Determine the (x, y) coordinate at the center of the cell enclosing the given text.  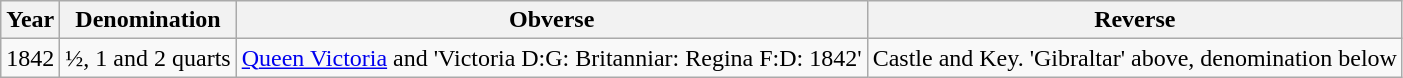
Obverse (552, 20)
Castle and Key. 'Gibraltar' above, denomination below (1134, 58)
Denomination (148, 20)
Year (30, 20)
½, 1 and 2 quarts (148, 58)
Reverse (1134, 20)
1842 (30, 58)
Queen Victoria and 'Victoria D:G: Britanniar: Regina F:D: 1842' (552, 58)
